Identify which cell holds the provided text, then report its (x, y) central coordinate. 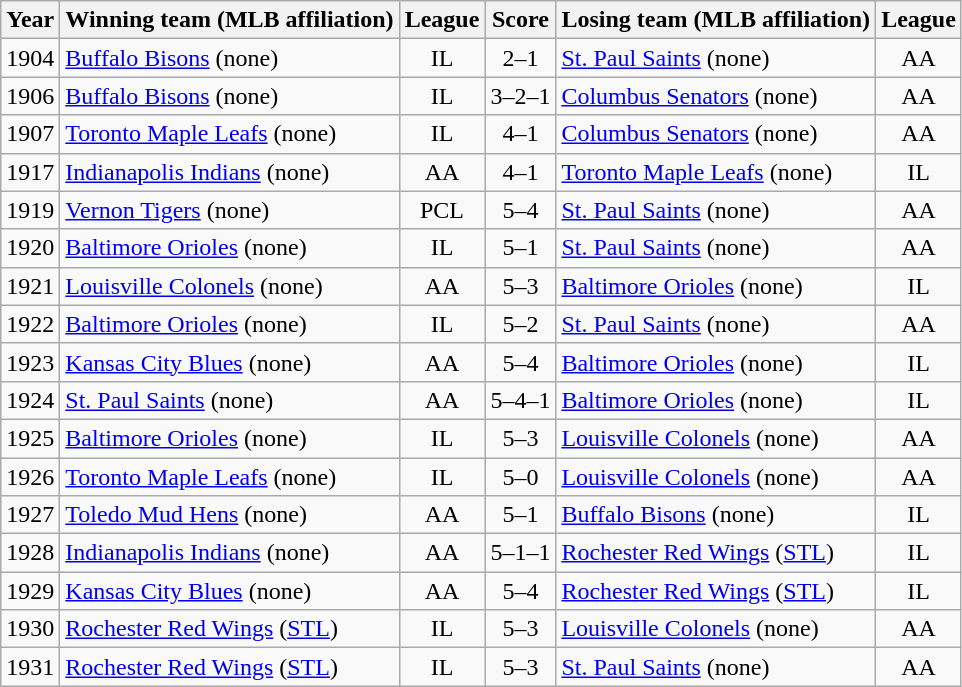
Score (520, 20)
1920 (30, 248)
1917 (30, 172)
5–1–1 (520, 553)
1927 (30, 515)
Vernon Tigers (none) (230, 210)
1919 (30, 210)
1907 (30, 134)
5–4–1 (520, 400)
Year (30, 20)
2–1 (520, 58)
1921 (30, 286)
1925 (30, 438)
Toledo Mud Hens (none) (230, 515)
1923 (30, 362)
1926 (30, 477)
1904 (30, 58)
Losing team (MLB affiliation) (716, 20)
5–0 (520, 477)
5–2 (520, 324)
1922 (30, 324)
1930 (30, 629)
Winning team (MLB affiliation) (230, 20)
1928 (30, 553)
1906 (30, 96)
PCL (442, 210)
3–2–1 (520, 96)
1929 (30, 591)
1924 (30, 400)
1931 (30, 667)
